Identify which cell holds the provided text, then report its (X, Y) central coordinate. 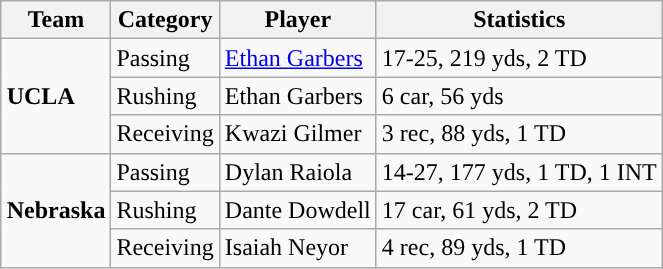
UCLA (56, 96)
Statistics (519, 20)
6 car, 56 yds (519, 96)
Dylan Raiola (298, 172)
Dante Dowdell (298, 210)
3 rec, 88 yds, 1 TD (519, 134)
Nebraska (56, 210)
Kwazi Gilmer (298, 134)
14-27, 177 yds, 1 TD, 1 INT (519, 172)
17-25, 219 yds, 2 TD (519, 58)
4 rec, 89 yds, 1 TD (519, 248)
Category (165, 20)
Player (298, 20)
Isaiah Neyor (298, 248)
Team (56, 20)
17 car, 61 yds, 2 TD (519, 210)
